Detect which cell encompasses the target text, then output its (x, y) center coordinate. 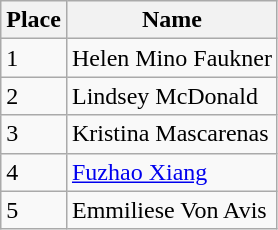
Kristina Mascarenas (172, 134)
3 (34, 134)
Lindsey McDonald (172, 96)
Fuzhao Xiang (172, 172)
5 (34, 210)
1 (34, 58)
4 (34, 172)
Helen Mino Faukner (172, 58)
Place (34, 20)
Emmiliese Von Avis (172, 210)
2 (34, 96)
Name (172, 20)
